Capture the cell that displays the provided text and extract its (X, Y) central coordinate. 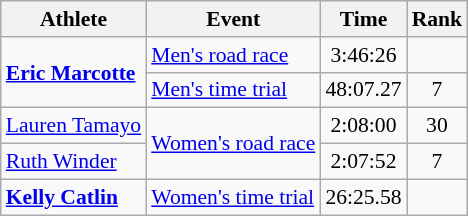
Eric Marcotte (74, 72)
Men's time trial (233, 90)
Lauren Tamayo (74, 126)
Time (363, 19)
Men's road race (233, 55)
2:07:52 (363, 162)
26:25.58 (363, 197)
Event (233, 19)
Women's time trial (233, 197)
2:08:00 (363, 126)
Rank (438, 19)
Women's road race (233, 144)
Kelly Catlin (74, 197)
Athlete (74, 19)
3:46:26 (363, 55)
30 (438, 126)
Ruth Winder (74, 162)
48:07.27 (363, 90)
